For the text-containing cell, return its midpoint in [X, Y] coordinate format. 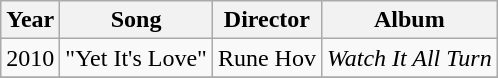
Year [30, 20]
Watch It All Turn [409, 58]
Rune Hov [266, 58]
"Yet It's Love" [136, 58]
Album [409, 20]
Director [266, 20]
2010 [30, 58]
Song [136, 20]
